Determine the (x, y) coordinate at the center of the cell enclosing the given text.  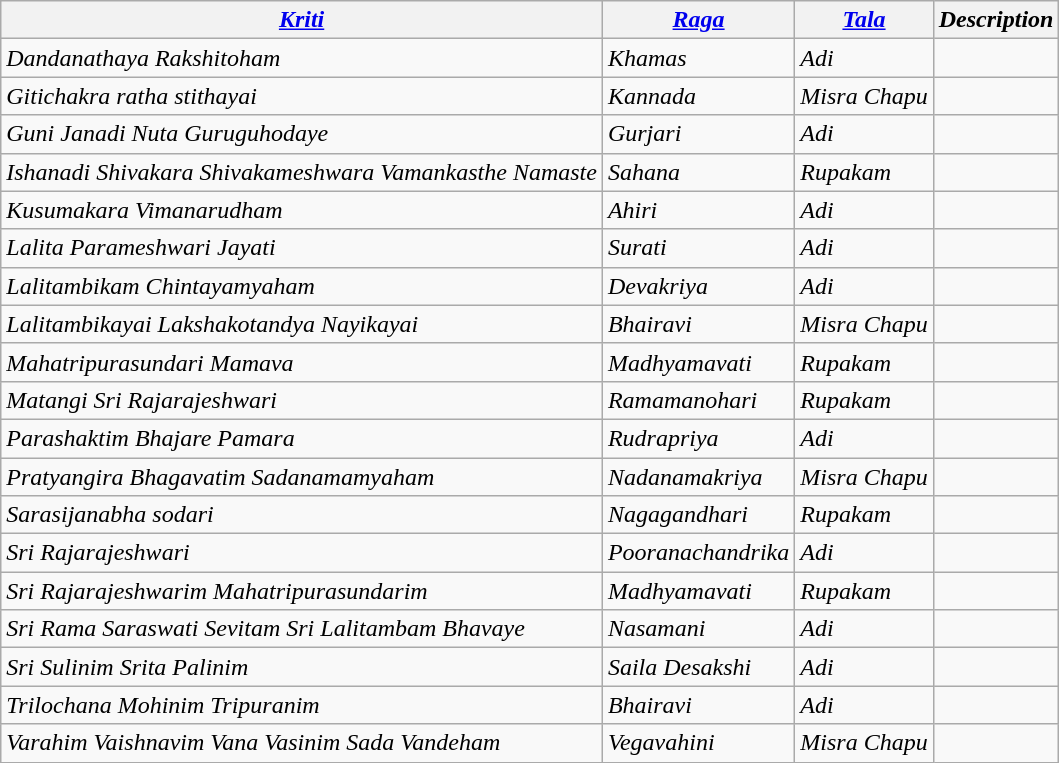
Gitichakra ratha stithayai (302, 96)
Mahatripurasundari Mamava (302, 362)
Gurjari (698, 134)
Varahim Vaishnavim Vana Vasinim Sada Vandeham (302, 743)
Ahiri (698, 210)
Sri Rama Saraswati Sevitam Sri Lalitambam Bhavaye (302, 629)
Kannada (698, 96)
Parashaktim Bhajare Pamara (302, 438)
Nadanamakriya (698, 477)
Vegavahini (698, 743)
Trilochana Mohinim Tripuranim (302, 705)
Pooranachandrika (698, 553)
Ramamanohari (698, 400)
Nasamani (698, 629)
Sri Rajarajeshwari (302, 553)
Sri Rajarajeshwarim Mahatripurasundarim (302, 591)
Kriti (302, 20)
Khamas (698, 58)
Matangi Sri Rajarajeshwari (302, 400)
Guni Janadi Nuta Guruguhodaye (302, 134)
Rudrapriya (698, 438)
Devakriya (698, 286)
Sarasijanabha sodari (302, 515)
Dandanathaya Rakshitoham (302, 58)
Nagagandhari (698, 515)
Sahana (698, 172)
Lalitambikam Chintayamyaham (302, 286)
Pratyangira Bhagavatim Sadanamamyaham (302, 477)
Raga (698, 20)
Description (996, 20)
Lalita Parameshwari Jayati (302, 248)
Kusumakara Vimanarudham (302, 210)
Sri Sulinim Srita Palinim (302, 667)
Lalitambikayai Lakshakotandya Nayikayai (302, 324)
Saila Desakshi (698, 667)
Surati (698, 248)
Ishanadi Shivakara Shivakameshwara Vamankasthe Namaste (302, 172)
Tala (864, 20)
